Identify which cell holds the provided text, then report its [x, y] central coordinate. 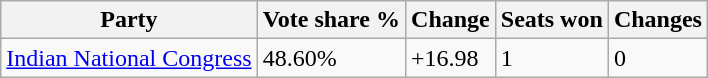
Seats won [552, 20]
1 [552, 58]
Vote share % [331, 20]
Change [451, 20]
0 [658, 58]
+16.98 [451, 58]
Party [129, 20]
Changes [658, 20]
Indian National Congress [129, 58]
48.60% [331, 58]
